For the text-containing cell, return its midpoint in [x, y] coordinate format. 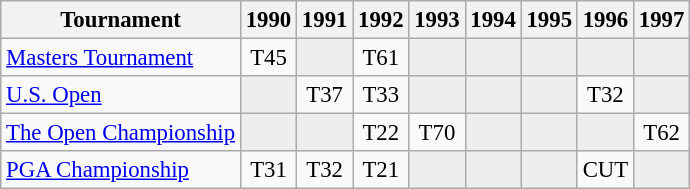
1995 [549, 20]
1990 [268, 20]
1992 [381, 20]
PGA Championship [121, 170]
T31 [268, 170]
T45 [268, 58]
The Open Championship [121, 133]
1997 [661, 20]
CUT [605, 170]
T22 [381, 133]
1991 [325, 20]
T61 [381, 58]
1994 [493, 20]
T33 [381, 95]
U.S. Open [121, 95]
T70 [437, 133]
1993 [437, 20]
T21 [381, 170]
T37 [325, 95]
Tournament [121, 20]
1996 [605, 20]
Masters Tournament [121, 58]
T62 [661, 133]
